Return [x, y] of the center of cell containing provided text 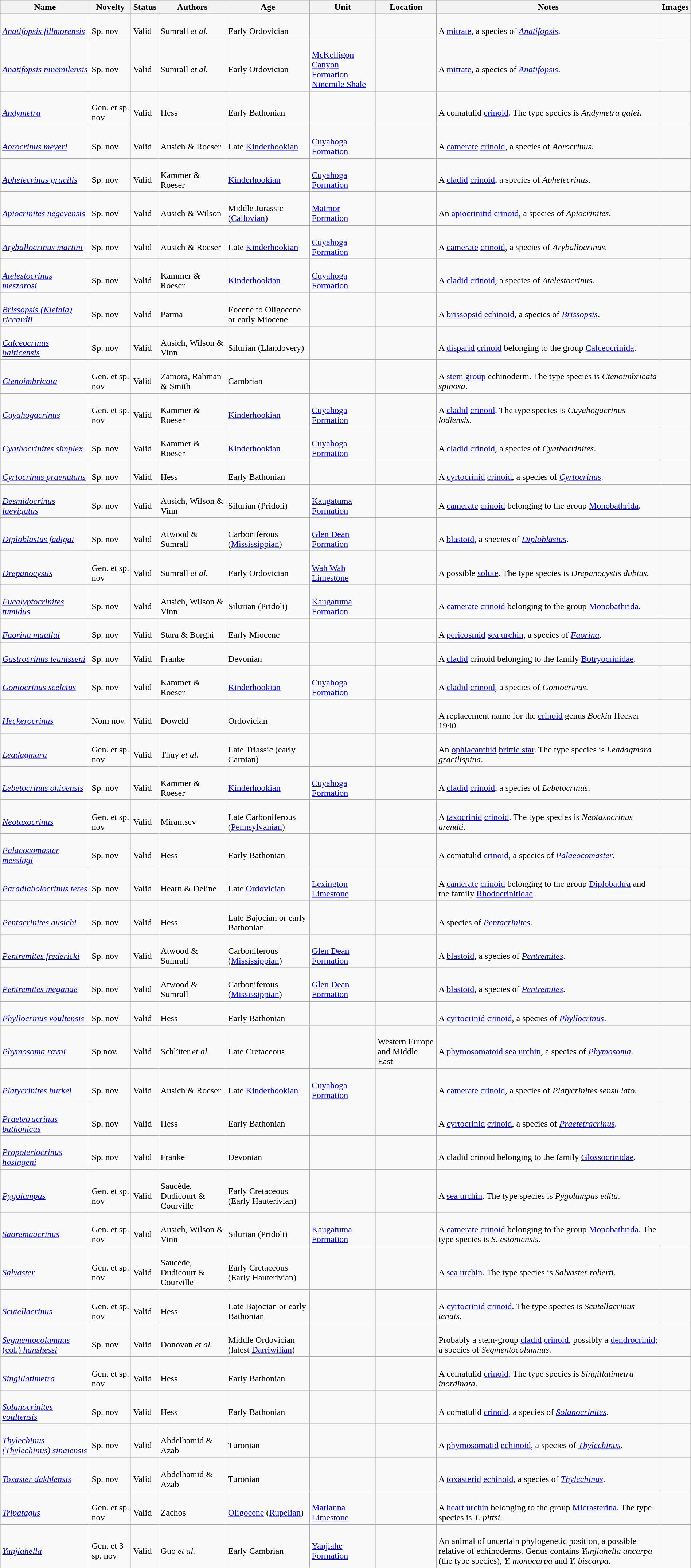
A toxasterid echinoid, a species of Thylechinus. [548, 1474]
Ausich & Wilson [192, 209]
Anatifopsis fillmorensis [45, 26]
Goniocrinus sceletus [45, 682]
Aorocrinus meyeri [45, 141]
Late Ordovician [268, 884]
Drepanocystis [45, 568]
Schlüter et al. [192, 1047]
Toxaster dakhlensis [45, 1474]
Lexington Limestone [343, 884]
Donovan et al. [192, 1340]
A cyrtocrinid crinoid, a species of Praetetracrinus. [548, 1119]
Scutellacrinus [45, 1306]
Tripatagus [45, 1508]
A camerate crinoid belonging to the group Monobathrida. The type species is S. estoniensis. [548, 1229]
Wah Wah Limestone [343, 568]
Saaremaacrinus [45, 1229]
Matmor Formation [343, 209]
Yanjiahella [45, 1546]
Late Cretaceous [268, 1047]
Cyathocrinites simplex [45, 444]
Yanjiahe Formation [343, 1546]
Singillatimetra [45, 1373]
A sea urchin. The type species is Pygolampas edita. [548, 1191]
Doweld [192, 716]
Status [145, 7]
A phymosomatid echinoid, a species of Thylechinus. [548, 1440]
Gastrocrinus leunisseni [45, 654]
Unit [343, 7]
A replacement name for the crinoid genus Bockia Hecker 1940. [548, 716]
Calceocrinus balticensis [45, 343]
Diploblastus fadigai [45, 534]
Stara & Borghi [192, 630]
A camerate crinoid belonging to the group Diplobathra and the family Rhodocrinitidae. [548, 884]
Lebetocrinus ohioensis [45, 783]
Probably a stem-group cladid crinoid, possibly a dendrocrinid; a species of Segmentocolumnus. [548, 1340]
A cladid crinoid, a species of Lebetocrinus. [548, 783]
Mirantsev [192, 817]
A cladid crinoid. The type species is Cuyahogacrinus lodiensis. [548, 410]
A cladid crinoid, a species of Cyathocrinites. [548, 444]
Nom nov. [110, 716]
Pentacrinites ausichi [45, 917]
Pentremites fredericki [45, 951]
Authors [192, 7]
A cladid crinoid belonging to the family Botryocrinidae. [548, 654]
Middle Ordovician (latest Darriwilian) [268, 1340]
Apiocrinites negevensis [45, 209]
Faorina maullui [45, 630]
Pygolampas [45, 1191]
Thylechinus (Thylechinus) sinaiensis [45, 1440]
An apiocrinitid crinoid, a species of Apiocrinites. [548, 209]
A cladid crinoid, a species of Aphelecrinus. [548, 175]
Guo et al. [192, 1546]
Zamora, Rahman & Smith [192, 376]
A species of Pentacrinites. [548, 917]
A blastoid, a species of Diploblastus. [548, 534]
Praetetracrinus bathonicus [45, 1119]
Age [268, 7]
Neotaxocrinus [45, 817]
Propoteriocrinus hosingeni [45, 1152]
Oligocene (Rupelian) [268, 1508]
A brissopsid echinoid, a species of Brissopsis. [548, 309]
Anatifopsis ninemilensis [45, 65]
Cuyahogacrinus [45, 410]
A camerate crinoid, a species of Aryballocrinus. [548, 242]
McKelligon Canyon Formation Ninemile Shale [343, 65]
Early Cambrian [268, 1546]
Late Triassic (early Carnian) [268, 750]
Location [406, 7]
A cyrtocrinid crinoid, a species of Phyllocrinus. [548, 1013]
Eucalyptocrinites tumidus [45, 602]
Salvaster [45, 1268]
Sp nov. [110, 1047]
Parma [192, 309]
Paradiabolocrinus teres [45, 884]
Zachos [192, 1508]
Andymetra [45, 108]
Palaeocomaster messingi [45, 850]
A phymosomatoid sea urchin, a species of Phymosoma. [548, 1047]
Silurian (Llandovery) [268, 343]
A sea urchin. The type species is Salvaster roberti. [548, 1268]
A stem group echinoderm. The type species is Ctenoimbricata spinosa. [548, 376]
A taxocrinid crinoid. The type species is Neotaxocrinus arendti. [548, 817]
Atelestocrinus meszarosi [45, 276]
Novelty [110, 7]
A possible solute. The type species is Drepanocystis dubius. [548, 568]
Early Miocene [268, 630]
Thuy et al. [192, 750]
A cladid crinoid, a species of Atelestocrinus. [548, 276]
A cladid crinoid, a species of Goniocrinus. [548, 682]
Heckerocrinus [45, 716]
Ctenoimbricata [45, 376]
Hearn & Deline [192, 884]
A camerate crinoid, a species of Aorocrinus. [548, 141]
A comatulid crinoid. The type species is Andymetra galei. [548, 108]
Marianna Limestone [343, 1508]
A camerate crinoid, a species of Platycrinites sensu lato. [548, 1085]
A comatulid crinoid. The type species is Singillatimetra inordinata. [548, 1373]
Late Carboniferous (Pennsylvanian) [268, 817]
Images [675, 7]
A comatulid crinoid, a species of Palaeocomaster. [548, 850]
Brissopsis (Kleinia) riccardii [45, 309]
Segmentocolumnus (col.) hanshessi [45, 1340]
Leadagmara [45, 750]
Western Europe and Middle East [406, 1047]
Gen. et 3 sp. nov [110, 1546]
Phymosoma ravni [45, 1047]
Notes [548, 7]
An ophiacanthid brittle star. The type species is Leadagmara gracilispina. [548, 750]
Desmidocrinus laevigatus [45, 501]
Phyllocrinus voultensis [45, 1013]
Aryballocrinus martini [45, 242]
A cladid crinoid belonging to the family Glossocrinidae. [548, 1152]
Cyrtocrinus praenutans [45, 472]
Name [45, 7]
Platycrinites burkei [45, 1085]
A comatulid crinoid, a species of Solanocrinites. [548, 1407]
A heart urchin belonging to the group Micrasterina. The type species is T. pittsi. [548, 1508]
Pentremites meganae [45, 985]
A pericosmid sea urchin, a species of Faorina. [548, 630]
Middle Jurassic (Callovian) [268, 209]
Solanocrinites voultensis [45, 1407]
A cyrtocrinid crinoid, a species of Cyrtocrinus. [548, 472]
A disparid crinoid belonging to the group Calceocrinida. [548, 343]
A cyrtocrinid crinoid. The type species is Scutellacrinus tenuis. [548, 1306]
Eocene to Oligocene or early Miocene [268, 309]
Ordovician [268, 716]
Cambrian [268, 376]
Aphelecrinus gracilis [45, 175]
